Determine the (X, Y) coordinate at the center of the cell enclosing the given text.  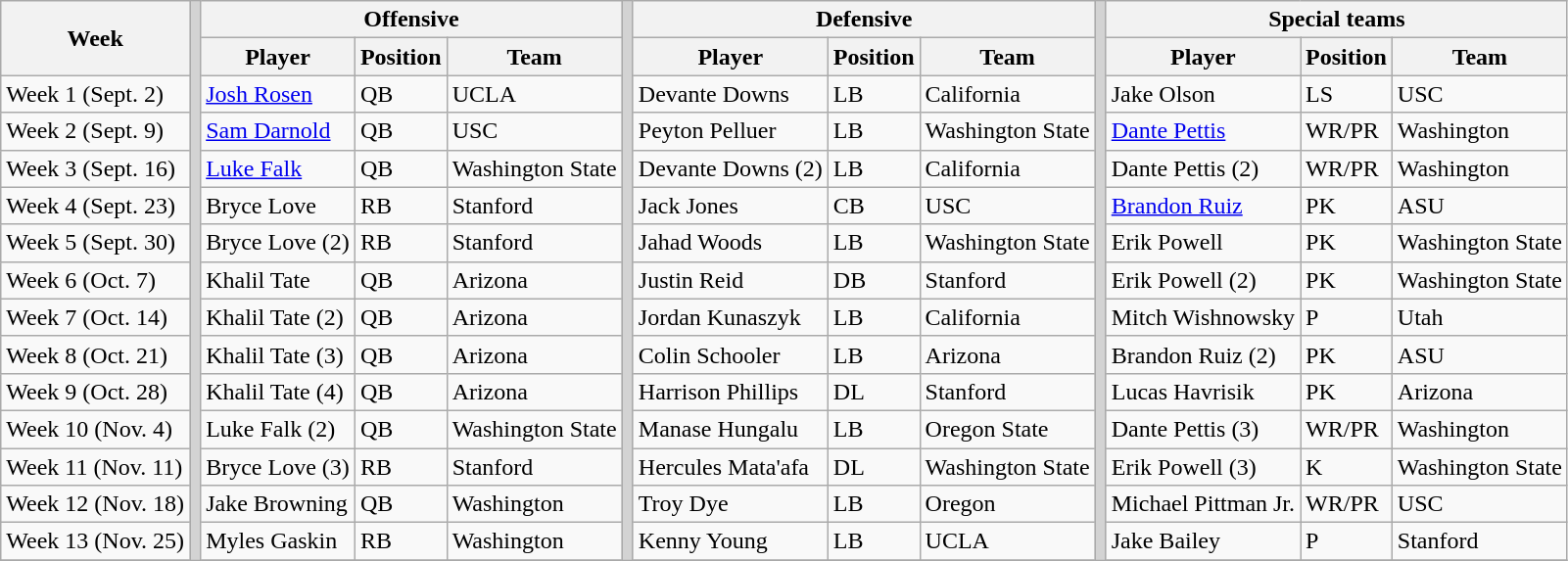
Brandon Ruiz (2) (1203, 354)
Jack Jones (731, 206)
Erik Powell (2) (1203, 280)
Josh Rosen (278, 94)
Week 3 (Sept. 16) (96, 168)
CB (874, 206)
Week (96, 38)
Week 5 (Sept. 30) (96, 243)
Devante Downs (731, 94)
Week 9 (Oct. 28) (96, 392)
Khalil Tate (278, 280)
Special teams (1336, 20)
Harrison Phillips (731, 392)
Defensive (864, 20)
Erik Powell (1203, 243)
Week 8 (Oct. 21) (96, 354)
Luke Falk (2) (278, 429)
Week 10 (Nov. 4) (96, 429)
Jake Olson (1203, 94)
Hercules Mata'afa (731, 467)
Peyton Pelluer (731, 131)
Bryce Love (2) (278, 243)
Jahad Woods (731, 243)
Week 13 (Nov. 25) (96, 541)
Lucas Havrisik (1203, 392)
Week 2 (Sept. 9) (96, 131)
Dante Pettis (1203, 131)
K (1347, 467)
Jake Browning (278, 504)
Week 6 (Oct. 7) (96, 280)
Khalil Tate (2) (278, 317)
Myles Gaskin (278, 541)
Kenny Young (731, 541)
Luke Falk (278, 168)
Week 11 (Nov. 11) (96, 467)
Offensive (411, 20)
Bryce Love (3) (278, 467)
Erik Powell (3) (1203, 467)
Bryce Love (278, 206)
Dante Pettis (2) (1203, 168)
Week 4 (Sept. 23) (96, 206)
Troy Dye (731, 504)
Week 12 (Nov. 18) (96, 504)
Justin Reid (731, 280)
Week 1 (Sept. 2) (96, 94)
Jake Bailey (1203, 541)
Oregon State (1007, 429)
Michael Pittman Jr. (1203, 504)
Devante Downs (2) (731, 168)
Brandon Ruiz (1203, 206)
Manase Hungalu (731, 429)
Mitch Wishnowsky (1203, 317)
Dante Pettis (3) (1203, 429)
Khalil Tate (3) (278, 354)
Jordan Kunaszyk (731, 317)
Oregon (1007, 504)
Sam Darnold (278, 131)
Week 7 (Oct. 14) (96, 317)
DB (874, 280)
Colin Schooler (731, 354)
Utah (1479, 317)
Khalil Tate (4) (278, 392)
LS (1347, 94)
